Detect which cell encompasses the target text, then output its (x, y) center coordinate. 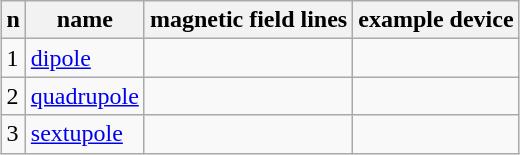
sextupole (84, 134)
magnetic field lines (248, 20)
2 (13, 96)
dipole (84, 58)
name (84, 20)
quadrupole (84, 96)
1 (13, 58)
example device (436, 20)
n (13, 20)
3 (13, 134)
